For the text-containing cell, return its midpoint in (X, Y) coordinate format. 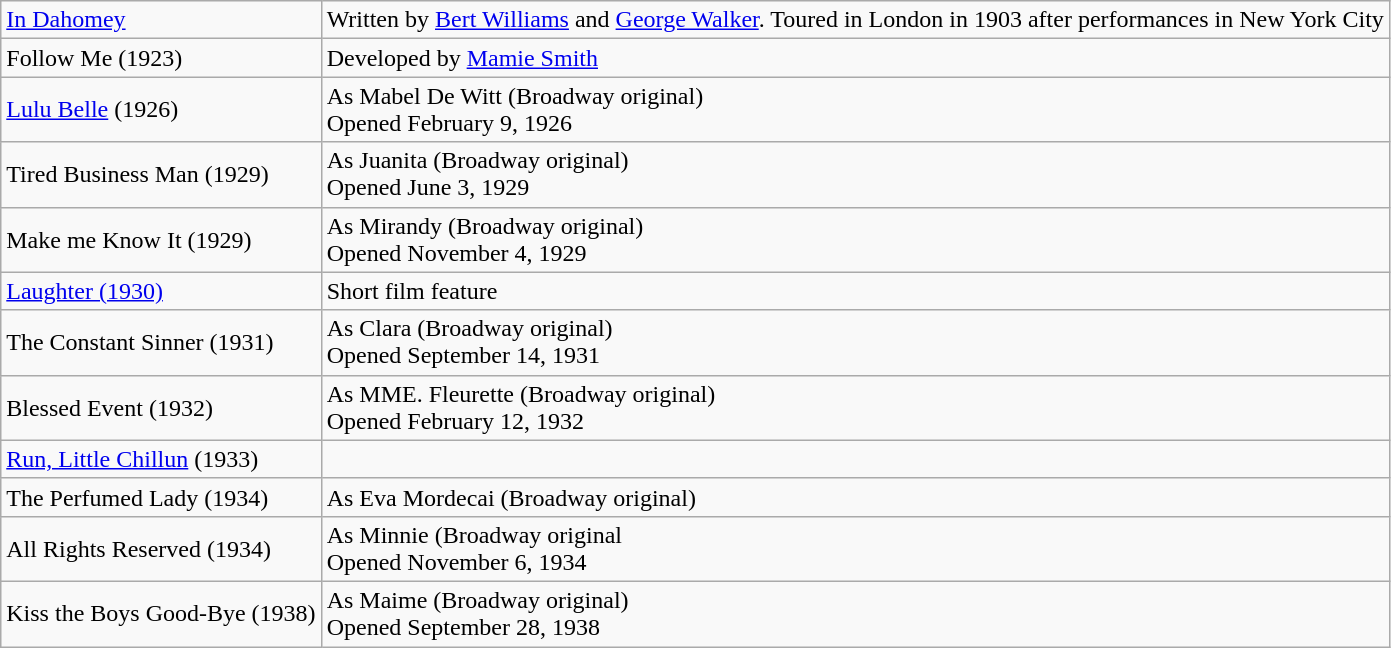
Follow Me (1923) (161, 58)
As Clara (Broadway original)Opened September 14, 1931 (855, 342)
The Perfumed Lady (1934) (161, 497)
As Maime (Broadway original)Opened September 28, 1938 (855, 614)
Developed by Mamie Smith (855, 58)
As Mabel De Witt (Broadway original)Opened February 9, 1926 (855, 110)
Lulu Belle (1926) (161, 110)
Laughter (1930) (161, 291)
As Mirandy (Broadway original)Opened November 4, 1929 (855, 240)
Short film feature (855, 291)
The Constant Sinner (1931) (161, 342)
Kiss the Boys Good-Bye (1938) (161, 614)
Written by Bert Williams and George Walker. Toured in London in 1903 after performances in New York City (855, 20)
As Minnie (Broadway originalOpened November 6, 1934 (855, 548)
All Rights Reserved (1934) (161, 548)
As MME. Fleurette (Broadway original)Opened February 12, 1932 (855, 408)
Make me Know It (1929) (161, 240)
Run, Little Chillun (1933) (161, 459)
In Dahomey (161, 20)
As Eva Mordecai (Broadway original) (855, 497)
As Juanita (Broadway original)Opened June 3, 1929 (855, 174)
Tired Business Man (1929) (161, 174)
Blessed Event (1932) (161, 408)
